Provide the [x, y] coordinate of the cell's center where the given text is located.  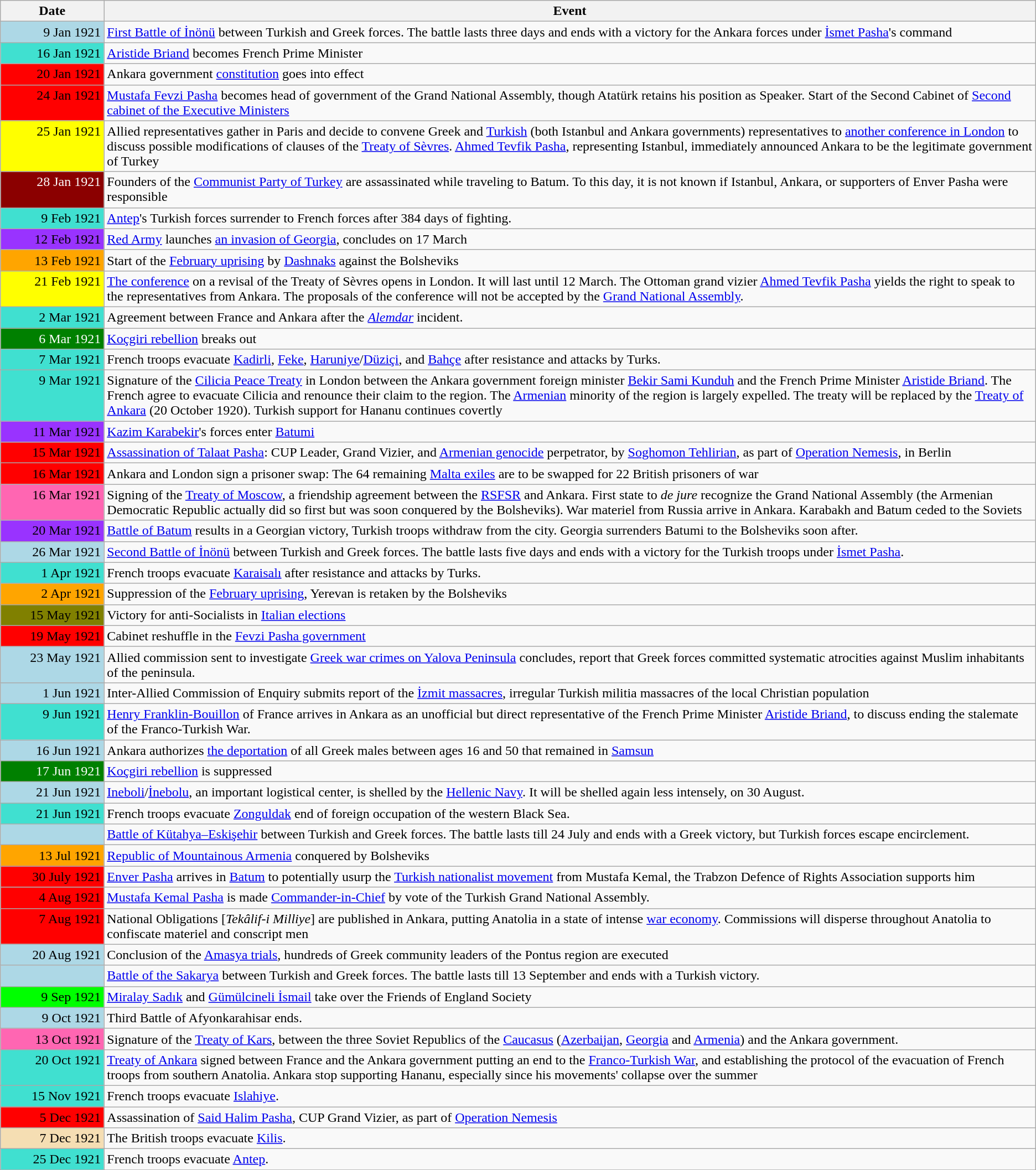
Agreement between France and Ankara after the Alemdar incident. [570, 317]
Cabinet reshuffle in the Fevzi Pasha government [570, 636]
24 Jan 1921 [52, 103]
2 Apr 1921 [52, 594]
Ankara and London sign a prisoner swap: The 64 remaining Malta exiles are to be swapped for 22 British prisoners of war [570, 474]
Republic of Mountainous Armenia conquered by Bolsheviks [570, 856]
23 May 1921 [52, 664]
Mustafa Kemal Pasha is made Commander-in-Chief by vote of the Turkish Grand National Assembly. [570, 898]
Date [52, 11]
17 Jun 1921 [52, 772]
26 Mar 1921 [52, 552]
Antep's Turkish forces surrender to French forces after 384 days of fighting. [570, 218]
French troops evacuate Kadirli, Feke, Haruniye/Düziçi, and Bahçe after resistance and attacks by Turks. [570, 360]
Victory for anti-Socialists in Italian elections [570, 615]
9 Mar 1921 [52, 396]
20 Aug 1921 [52, 955]
13 Jul 1921 [52, 856]
French troops evacuate Islahiye. [570, 1096]
Signature of the Treaty of Kars, between the three Soviet Republics of the Caucasus (Azerbaijan, Georgia and Armenia) and the Ankara government. [570, 1039]
French troops evacuate Karaisalı after resistance and attacks by Turks. [570, 573]
7 Dec 1921 [52, 1138]
9 Jun 1921 [52, 722]
1 Apr 1921 [52, 573]
Koçgiri rebellion breaks out [570, 338]
16 Jan 1921 [52, 53]
Battle of the Sakarya between Turkish and Greek forces. The battle lasts till 13 September and ends with a Turkish victory. [570, 976]
15 Nov 1921 [52, 1096]
5 Dec 1921 [52, 1117]
Battle of Batum results in a Georgian victory, Turkish troops withdraw from the city. Georgia surrenders Batumi to the Bolsheviks soon after. [570, 531]
6 Mar 1921 [52, 338]
Ankara authorizes the deportation of all Greek males between ages 16 and 50 that remained in Samsun [570, 750]
7 Aug 1921 [52, 926]
French troops evacuate Zonguldak end of foreign occupation of the western Black Sea. [570, 814]
28 Jan 1921 [52, 189]
30 July 1921 [52, 877]
11 Mar 1921 [52, 432]
Koçgiri rebellion is suppressed [570, 772]
2 Mar 1921 [52, 317]
13 Feb 1921 [52, 260]
25 Jan 1921 [52, 146]
Third Battle of Afyonkarahisar ends. [570, 1018]
Ankara government constitution goes into effect [570, 74]
French troops evacuate Antep. [570, 1159]
20 Mar 1921 [52, 531]
Miralay Sadık and Gümülcineli İsmail take over the Friends of England Society [570, 997]
25 Dec 1921 [52, 1159]
13 Oct 1921 [52, 1039]
9 Oct 1921 [52, 1018]
Ineboli/İnebolu, an important logistical center, is shelled by the Hellenic Navy. It will be shelled again less intensely, on 30 August. [570, 793]
1 Jun 1921 [52, 693]
Aristide Briand becomes French Prime Minister [570, 53]
4 Aug 1921 [52, 898]
Suppression of the February uprising, Yerevan is retaken by the Bolsheviks [570, 594]
Inter-Allied Commission of Enquiry submits report of the İzmit massacres, irregular Turkish militia massacres of the local Christian population [570, 693]
Event [570, 11]
Assassination of Said Halim Pasha, CUP Grand Vizier, as part of Operation Nemesis [570, 1117]
16 Jun 1921 [52, 750]
21 Feb 1921 [52, 289]
Red Army launches an invasion of Georgia, concludes on 17 March [570, 239]
15 Mar 1921 [52, 453]
Conclusion of the Amasya trials, hundreds of Greek community leaders of the Pontus region are executed [570, 955]
The British troops evacuate Kilis. [570, 1138]
9 Jan 1921 [52, 32]
20 Jan 1921 [52, 74]
7 Mar 1921 [52, 360]
9 Sep 1921 [52, 997]
15 May 1921 [52, 615]
19 May 1921 [52, 636]
9 Feb 1921 [52, 218]
20 Oct 1921 [52, 1067]
Start of the February uprising by Dashnaks against the Bolsheviks [570, 260]
Second Battle of İnönü between Turkish and Greek forces. The battle lasts five days and ends with a victory for the Turkish troops under İsmet Pasha. [570, 552]
12 Feb 1921 [52, 239]
Kazim Karabekir's forces enter Batumi [570, 432]
